Scan for the cell matching the given text and deliver its (X, Y) coordinate at center. 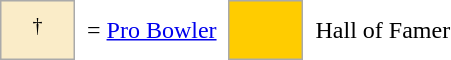
= Pro Bowler (152, 30)
† (38, 30)
